Locate the cell with the specified text and output its (x, y) center coordinate. 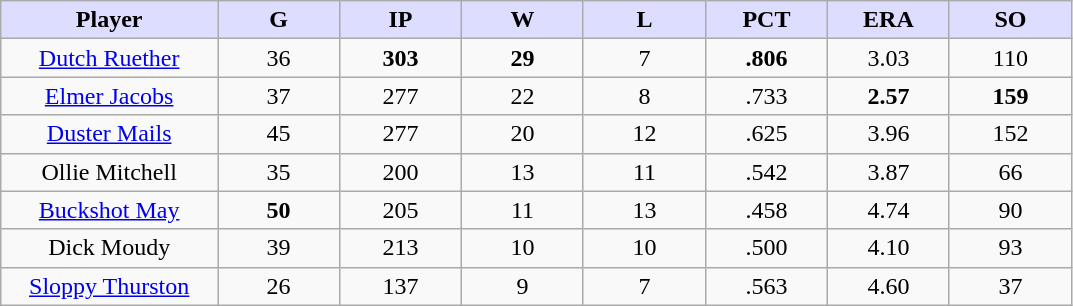
Dick Moudy (110, 248)
152 (1010, 134)
66 (1010, 172)
110 (1010, 58)
9 (523, 286)
IP (401, 20)
39 (279, 248)
20 (523, 134)
93 (1010, 248)
36 (279, 58)
Ollie Mitchell (110, 172)
4.74 (888, 210)
45 (279, 134)
Player (110, 20)
137 (401, 286)
Duster Mails (110, 134)
ERA (888, 20)
303 (401, 58)
50 (279, 210)
PCT (766, 20)
26 (279, 286)
3.87 (888, 172)
.458 (766, 210)
W (523, 20)
200 (401, 172)
.625 (766, 134)
.563 (766, 286)
Dutch Ruether (110, 58)
90 (1010, 210)
Buckshot May (110, 210)
8 (644, 96)
22 (523, 96)
3.03 (888, 58)
205 (401, 210)
12 (644, 134)
159 (1010, 96)
4.60 (888, 286)
.806 (766, 58)
35 (279, 172)
213 (401, 248)
.500 (766, 248)
.542 (766, 172)
29 (523, 58)
4.10 (888, 248)
Sloppy Thurston (110, 286)
3.96 (888, 134)
SO (1010, 20)
L (644, 20)
2.57 (888, 96)
.733 (766, 96)
Elmer Jacobs (110, 96)
G (279, 20)
